Provide the [x, y] coordinate of the cell's center where the given text is located.  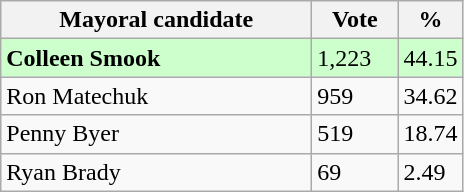
Ron Matechuk [156, 96]
2.49 [430, 172]
% [430, 20]
Ryan Brady [156, 172]
Vote [355, 20]
34.62 [430, 96]
Penny Byer [156, 134]
Colleen Smook [156, 58]
519 [355, 134]
18.74 [430, 134]
1,223 [355, 58]
Mayoral candidate [156, 20]
959 [355, 96]
44.15 [430, 58]
69 [355, 172]
